Output the [X, Y] coordinate of the center of the cell containing the given text.  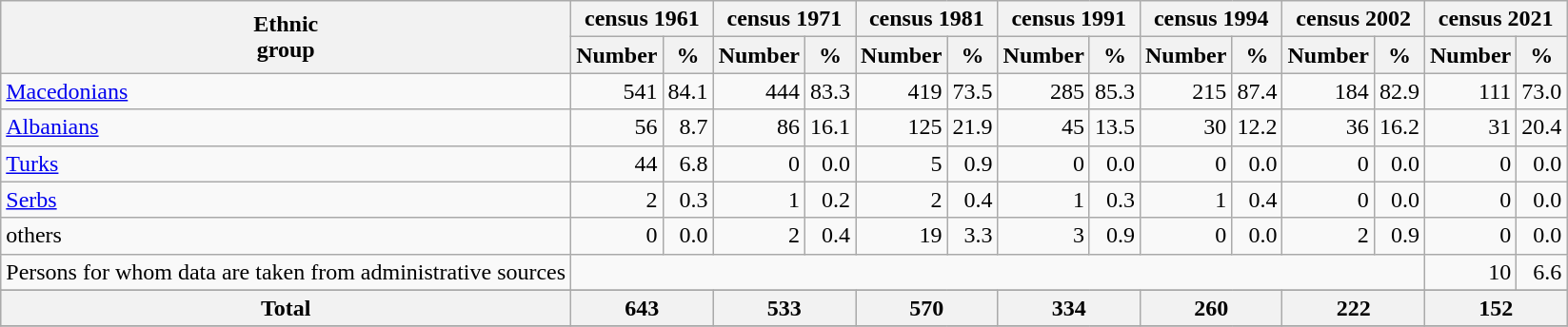
census 2002 [1354, 19]
82.9 [1399, 91]
152 [1495, 308]
541 [617, 91]
215 [1185, 91]
others [286, 236]
Macedonians [286, 91]
16.2 [1399, 127]
census 1991 [1068, 19]
10 [1470, 272]
Turks [286, 163]
44 [617, 163]
87.4 [1257, 91]
3 [1043, 236]
census 1961 [642, 19]
125 [902, 127]
20.4 [1542, 127]
13.5 [1114, 127]
Persons for whom data are taken from administrative sources [286, 272]
31 [1470, 127]
184 [1328, 91]
12.2 [1257, 127]
8.7 [687, 127]
334 [1068, 308]
3.3 [973, 236]
6.8 [687, 163]
Albanians [286, 127]
84.1 [687, 91]
census 2021 [1495, 19]
census 1971 [784, 19]
16.1 [830, 127]
19 [902, 236]
census 1994 [1211, 19]
643 [642, 308]
45 [1043, 127]
56 [617, 127]
0.2 [830, 200]
83.3 [830, 91]
444 [759, 91]
21.9 [973, 127]
6.6 [1542, 272]
419 [902, 91]
Ethnicgroup [286, 37]
Total [286, 308]
73.0 [1542, 91]
30 [1185, 127]
222 [1354, 308]
86 [759, 127]
73.5 [973, 91]
570 [927, 308]
Serbs [286, 200]
85.3 [1114, 91]
533 [784, 308]
5 [902, 163]
260 [1211, 308]
36 [1328, 127]
285 [1043, 91]
census 1981 [927, 19]
111 [1470, 91]
